Locate the cell with the specified text and output its (X, Y) center coordinate. 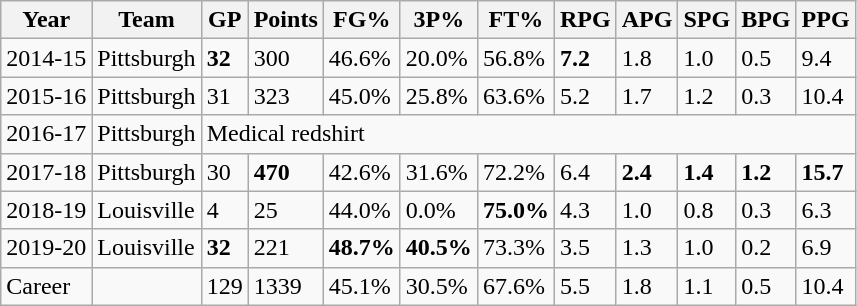
1339 (286, 286)
25 (286, 210)
4.3 (585, 210)
73.3% (516, 248)
PPG (826, 20)
1.3 (647, 248)
Points (286, 20)
46.6% (362, 58)
56.8% (516, 58)
15.7 (826, 172)
SPG (707, 20)
323 (286, 96)
5.2 (585, 96)
31.6% (438, 172)
1.1 (707, 286)
2019-20 (46, 248)
Medical redshirt (528, 134)
6.4 (585, 172)
300 (286, 58)
APG (647, 20)
5.5 (585, 286)
45.0% (362, 96)
20.0% (438, 58)
Year (46, 20)
Career (46, 286)
72.2% (516, 172)
FG% (362, 20)
129 (224, 286)
FT% (516, 20)
2018-19 (46, 210)
RPG (585, 20)
0.8 (707, 210)
44.0% (362, 210)
6.9 (826, 248)
7.2 (585, 58)
0.0% (438, 210)
GP (224, 20)
2014-15 (46, 58)
0.2 (766, 248)
1.4 (707, 172)
25.8% (438, 96)
4 (224, 210)
6.3 (826, 210)
45.1% (362, 286)
2017-18 (46, 172)
BPG (766, 20)
470 (286, 172)
9.4 (826, 58)
2.4 (647, 172)
30.5% (438, 286)
3.5 (585, 248)
42.6% (362, 172)
3P% (438, 20)
2016-17 (46, 134)
221 (286, 248)
40.5% (438, 248)
75.0% (516, 210)
67.6% (516, 286)
Team (146, 20)
63.6% (516, 96)
1.7 (647, 96)
31 (224, 96)
48.7% (362, 248)
2015-16 (46, 96)
30 (224, 172)
